Detect which cell encompasses the target text, then output its [X, Y] center coordinate. 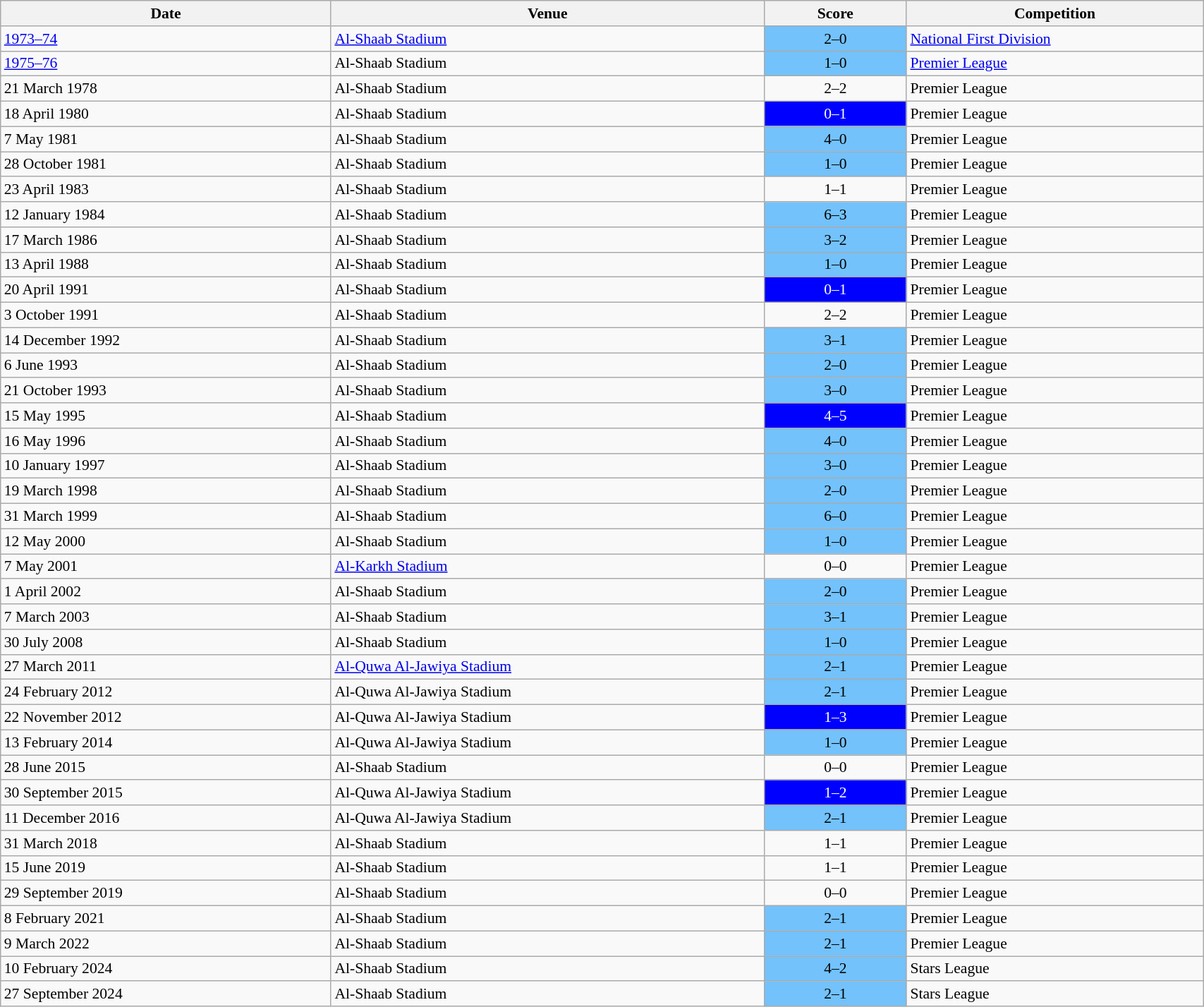
13 February 2014 [166, 742]
12 May 2000 [166, 541]
7 May 2001 [166, 567]
19 March 1998 [166, 491]
15 June 2019 [166, 868]
23 April 1983 [166, 190]
28 October 1981 [166, 164]
20 April 1991 [166, 290]
6 June 1993 [166, 366]
21 October 1993 [166, 391]
4–5 [835, 416]
National First Division [1054, 39]
24 February 2012 [166, 692]
29 September 2019 [166, 893]
Date [166, 13]
4–2 [835, 969]
27 March 2011 [166, 667]
1–2 [835, 793]
12 January 1984 [166, 215]
8 February 2021 [166, 919]
3 October 1991 [166, 315]
30 September 2015 [166, 793]
14 December 1992 [166, 340]
6–3 [835, 215]
Al-Karkh Stadium [547, 567]
1973–74 [166, 39]
9 March 2022 [166, 943]
18 April 1980 [166, 114]
10 January 1997 [166, 466]
31 March 1999 [166, 517]
1975–76 [166, 64]
31 March 2018 [166, 843]
30 July 2008 [166, 642]
27 September 2024 [166, 994]
3–2 [835, 240]
13 April 1988 [166, 265]
Score [835, 13]
6–0 [835, 517]
16 May 1996 [166, 441]
1 April 2002 [166, 592]
1–3 [835, 718]
15 May 1995 [166, 416]
21 March 1978 [166, 89]
11 December 2016 [166, 818]
7 March 2003 [166, 617]
7 May 1981 [166, 139]
Venue [547, 13]
22 November 2012 [166, 718]
28 June 2015 [166, 768]
10 February 2024 [166, 969]
17 March 1986 [166, 240]
Competition [1054, 13]
